Return the [X, Y] coordinate for the center point of the cell that contains the specified text.  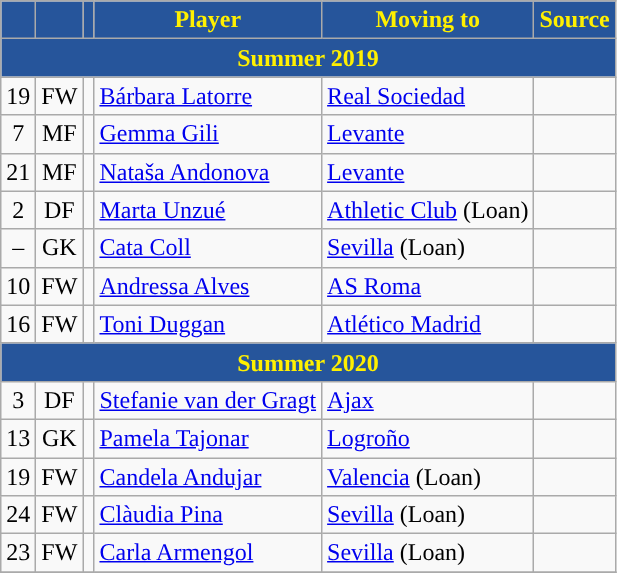
Ajax [428, 400]
3 [18, 400]
Real Sociedad [428, 96]
24 [18, 515]
Stefanie van der Gragt [208, 400]
Player [208, 20]
10 [18, 286]
AS Roma [428, 286]
Toni Duggan [208, 324]
– [18, 248]
21 [18, 172]
Source [574, 20]
13 [18, 438]
Carla Armengol [208, 553]
2 [18, 210]
Valencia (Loan) [428, 477]
Atlético Madrid [428, 324]
Moving to [428, 20]
Summer 2019 [308, 58]
Pamela Tajonar [208, 438]
Marta Unzué [208, 210]
Clàudia Pina [208, 515]
Athletic Club (Loan) [428, 210]
Logroño [428, 438]
Andressa Alves [208, 286]
Summer 2020 [308, 362]
Candela Andujar [208, 477]
16 [18, 324]
7 [18, 134]
Bárbara Latorre [208, 96]
Cata Coll [208, 248]
Gemma Gili [208, 134]
Nataša Andonova [208, 172]
23 [18, 553]
